From the cell containing the given text, extract its center point as (X, Y) coordinate. 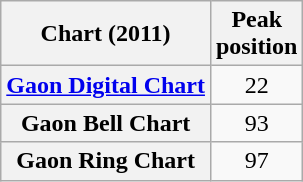
97 (256, 161)
Gaon Digital Chart (106, 85)
Peakposition (256, 34)
93 (256, 123)
22 (256, 85)
Gaon Ring Chart (106, 161)
Gaon Bell Chart (106, 123)
Chart (2011) (106, 34)
